Locate the cell with the specified text and output its [x, y] center coordinate. 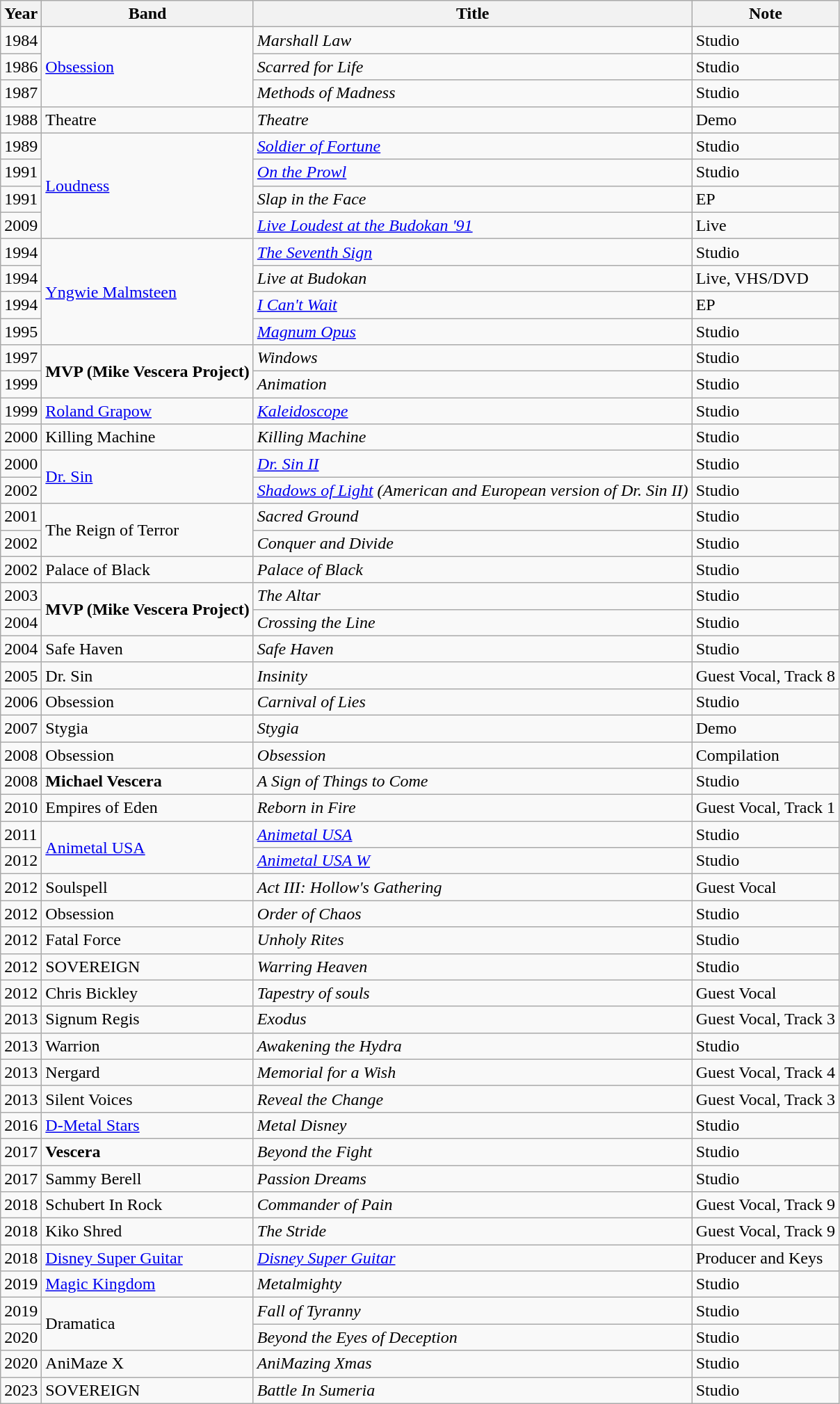
2023 [21, 1390]
Insinity [473, 675]
Reveal the Change [473, 1099]
Awakening the Hydra [473, 1046]
Compilation [766, 755]
Kaleidoscope [473, 411]
1986 [21, 67]
Magnum Opus [473, 332]
Fall of Tyranny [473, 1311]
Unholy Rites [473, 940]
AniMaze X [147, 1364]
Producer and Keys [766, 1258]
Sammy Berell [147, 1179]
1987 [21, 93]
Signum Regis [147, 1019]
Slap in the Face [473, 199]
Exodus [473, 1019]
Conquer and Divide [473, 543]
The Stride [473, 1232]
Shadows of Light (American and European version of Dr. Sin II) [473, 490]
Live, VHS/DVD [766, 278]
Dr. Sin II [473, 464]
Band [147, 14]
Note [766, 14]
Animation [473, 385]
Guest Vocal, Track 1 [766, 808]
Methods of Madness [473, 93]
1995 [21, 332]
2003 [21, 596]
Animetal USA W [473, 861]
2001 [21, 517]
D-Metal Stars [147, 1125]
Act III: Hollow's Gathering [473, 887]
1989 [21, 146]
Passion Dreams [473, 1179]
Carnival of Lies [473, 702]
Silent Voices [147, 1099]
Scarred for Life [473, 67]
Order of Chaos [473, 914]
Reborn in Fire [473, 808]
Fatal Force [147, 940]
Live at Budokan [473, 278]
Beyond the Fight [473, 1152]
2011 [21, 834]
Chris Bickley [147, 993]
Soldier of Fortune [473, 146]
2007 [21, 728]
Magic Kingdom [147, 1284]
Crossing the Line [473, 622]
The Seventh Sign [473, 252]
Metal Disney [473, 1125]
The Altar [473, 596]
Vescera [147, 1152]
The Reign of Terror [147, 530]
Warrion [147, 1046]
Windows [473, 358]
Loudness [147, 186]
2016 [21, 1125]
Yngwie Malmsteen [147, 291]
Dramatica [147, 1324]
Beyond the Eyes of Deception [473, 1337]
Commander of Pain [473, 1205]
Michael Vescera [147, 782]
Title [473, 14]
Guest Vocal, Track 8 [766, 675]
Kiko Shred [147, 1232]
Guest Vocal, Track 4 [766, 1072]
1997 [21, 358]
Sacred Ground [473, 517]
2006 [21, 702]
Tapestry of souls [473, 993]
Live [766, 225]
2009 [21, 225]
Roland Grapow [147, 411]
Live Loudest at the Budokan '91 [473, 225]
Nergard [147, 1072]
1988 [21, 120]
Memorial for a Wish [473, 1072]
Schubert In Rock [147, 1205]
Soulspell [147, 887]
Marshall Law [473, 40]
Battle In Sumeria [473, 1390]
2010 [21, 808]
2005 [21, 675]
Year [21, 14]
I Can't Wait [473, 305]
On the Prowl [473, 172]
A Sign of Things to Come [473, 782]
1984 [21, 40]
Warring Heaven [473, 967]
Metalmighty [473, 1284]
AniMazing Xmas [473, 1364]
Empires of Eden [147, 808]
